Locate the cell with the specified text and output its (x, y) center coordinate. 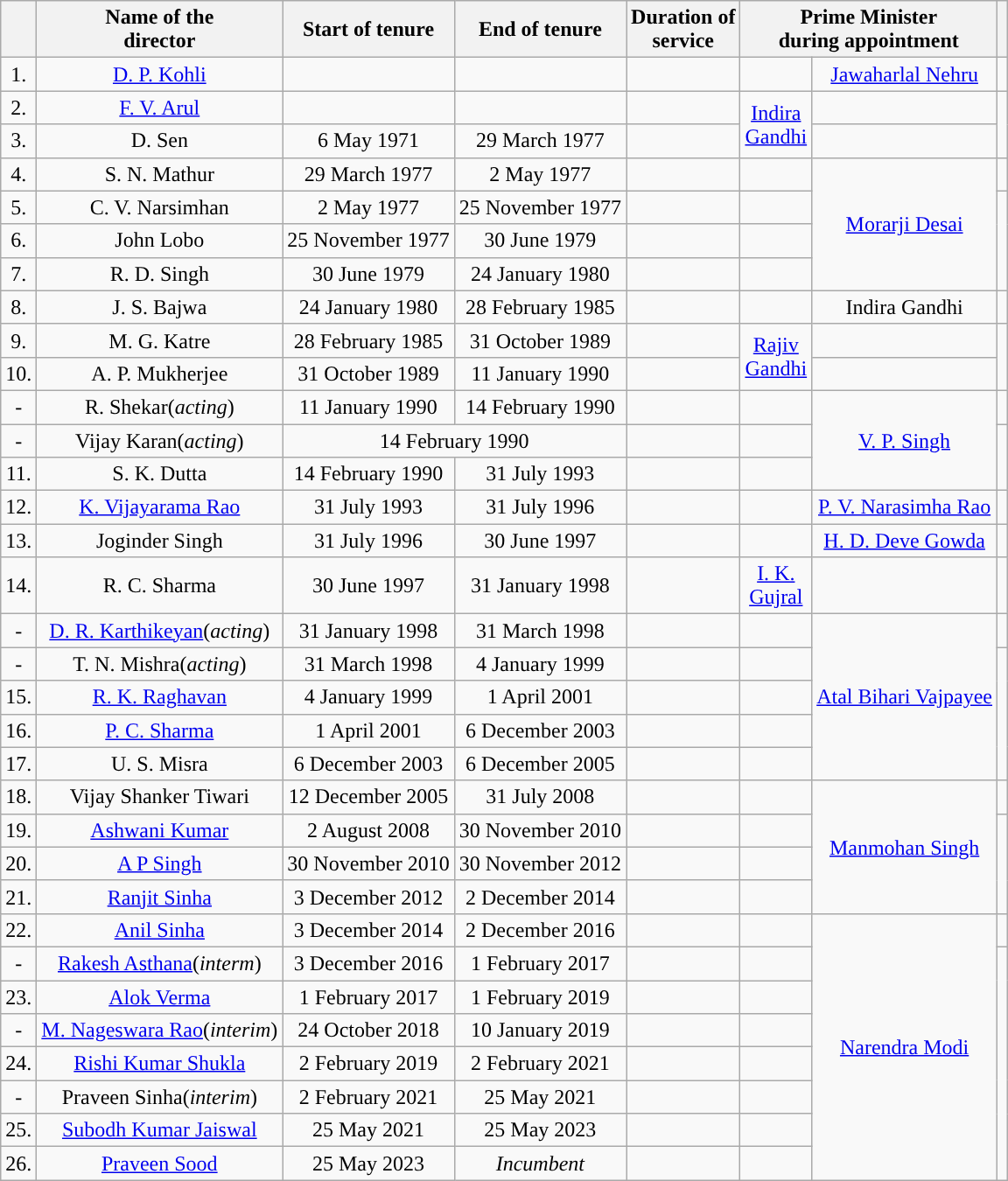
2 February 2019 (368, 1064)
Rishi Kumar Shukla (159, 1064)
Start of tenure (368, 30)
Jawaharlal Nehru (905, 74)
12 December 2005 (368, 797)
13. (19, 541)
3 December 2014 (368, 930)
3 December 2012 (368, 897)
John Lobo (159, 241)
Atal Bihari Vajpayee (905, 697)
M. Nageswara Rao(interim) (159, 1031)
2 December 2016 (540, 930)
31 July 2008 (540, 797)
Narendra Modi (905, 1046)
2 December 2014 (540, 897)
21. (19, 897)
A. P. Mukherjee (159, 374)
6. (19, 241)
18. (19, 797)
30 November 2012 (540, 863)
2 August 2008 (368, 830)
Praveen Sinha(interim) (159, 1097)
Duration ofservice (683, 30)
Name of thedirector (159, 30)
24. (19, 1064)
Joginder Singh (159, 541)
14. (19, 586)
P. C. Sharma (159, 730)
3. (19, 141)
5. (19, 207)
24 October 2018 (368, 1031)
Ashwani Kumar (159, 830)
Praveen Sood (159, 1164)
J. S. Bajwa (159, 307)
P. V. Narasimha Rao (905, 507)
16. (19, 730)
2. (19, 108)
3 December 2016 (368, 963)
U. S. Misra (159, 764)
A P Singh (159, 863)
R. K. Raghavan (159, 697)
Ranjit Sinha (159, 897)
11. (19, 474)
20. (19, 863)
25. (19, 1130)
8. (19, 307)
H. D. Deve Gowda (905, 541)
Rajiv Gandhi (776, 357)
Vijay Karan(acting) (159, 440)
6 December 2005 (540, 764)
Anil Sinha (159, 930)
10 January 2019 (540, 1031)
Prime Ministerduring appointment (869, 30)
D. Sen (159, 141)
23. (19, 996)
Subodh Kumar Jaiswal (159, 1130)
S. N. Mathur (159, 174)
4. (19, 174)
12. (19, 507)
R. Shekar(acting) (159, 407)
9. (19, 340)
1. (19, 74)
End of tenure (540, 30)
19. (19, 830)
6 May 1971 (368, 141)
S. K. Dutta (159, 474)
7. (19, 274)
22. (19, 930)
10. (19, 374)
17. (19, 764)
I. K. Gujral (776, 586)
Alok Verma (159, 996)
T. N. Mishra(acting) (159, 664)
26. (19, 1164)
Rakesh Asthana(interm) (159, 963)
V. P. Singh (905, 440)
15. (19, 697)
C. V. Narsimhan (159, 207)
F. V. Arul (159, 108)
Manmohan Singh (905, 847)
D. R. Karthikeyan(acting) (159, 631)
R. D. Singh (159, 274)
Morarji Desai (905, 224)
Vijay Shanker Tiwari (159, 797)
Incumbent (540, 1164)
M. G. Katre (159, 340)
D. P. Kohli (159, 74)
R. C. Sharma (159, 586)
1 February 2019 (540, 996)
K. Vijayarama Rao (159, 507)
